Search for the cell housing the specified text and yield its [x, y] center coordinate. 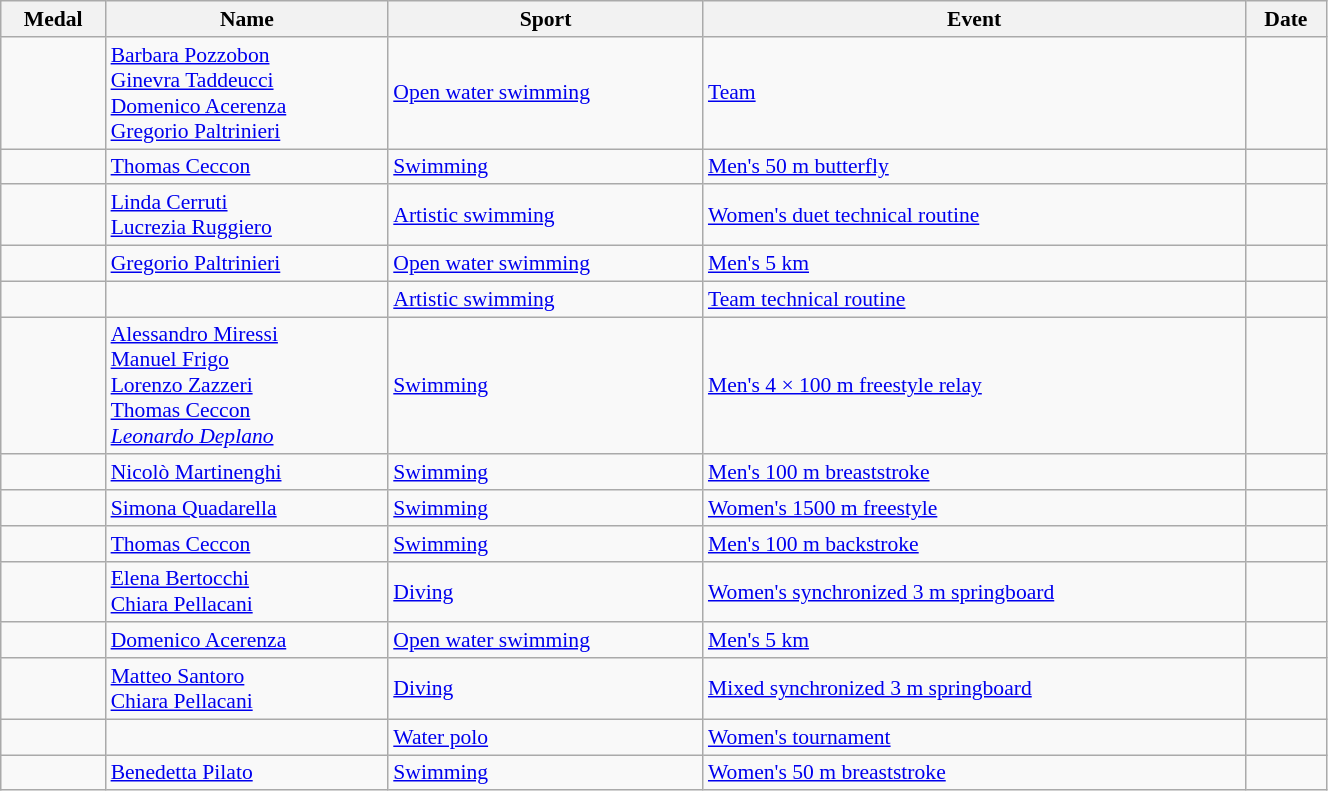
Alessandro Miressi Manuel Frigo Lorenzo Zazzeri Thomas Ceccon Leonardo Deplano [248, 386]
Men's 100 m backstroke [974, 544]
Team technical routine [974, 299]
Mixed synchronized 3 m springboard [974, 688]
Men's 100 m breaststroke [974, 473]
Barbara PozzobonGinevra TaddeucciDomenico AcerenzaGregorio Paltrinieri [248, 93]
Name [248, 19]
Men's 4 × 100 m freestyle relay [974, 386]
Women's 1500 m freestyle [974, 508]
Gregorio Paltrinieri [248, 264]
Linda Cerruti Lucrezia Ruggiero [248, 216]
Sport [546, 19]
Women's duet technical routine [974, 216]
Team [974, 93]
Women's synchronized 3 m springboard [974, 592]
Men's 50 m butterfly [974, 167]
Water polo [546, 737]
Women's 50 m breaststroke [974, 773]
Simona Quadarella [248, 508]
Matteo Santoro Chiara Pellacani [248, 688]
Medal [54, 19]
Nicolò Martinenghi [248, 473]
Elena Bertocchi Chiara Pellacani [248, 592]
Date [1286, 19]
Domenico Acerenza [248, 641]
Women's tournament [974, 737]
Event [974, 19]
Benedetta Pilato [248, 773]
